Detect which cell encompasses the target text, then output its (X, Y) center coordinate. 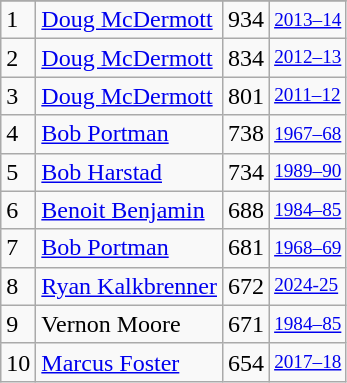
672 (246, 286)
7 (18, 248)
10 (18, 362)
738 (246, 134)
734 (246, 172)
688 (246, 210)
Vernon Moore (130, 324)
1967–68 (308, 134)
Bob Harstad (130, 172)
654 (246, 362)
1 (18, 20)
934 (246, 20)
Marcus Foster (130, 362)
Benoit Benjamin (130, 210)
2024-25 (308, 286)
2017–18 (308, 362)
801 (246, 96)
Ryan Kalkbrenner (130, 286)
5 (18, 172)
681 (246, 248)
2013–14 (308, 20)
4 (18, 134)
671 (246, 324)
8 (18, 286)
1968–69 (308, 248)
1989–90 (308, 172)
2 (18, 58)
834 (246, 58)
2011–12 (308, 96)
9 (18, 324)
3 (18, 96)
6 (18, 210)
2012–13 (308, 58)
